Locate the cell with the specified text and output its (x, y) center coordinate. 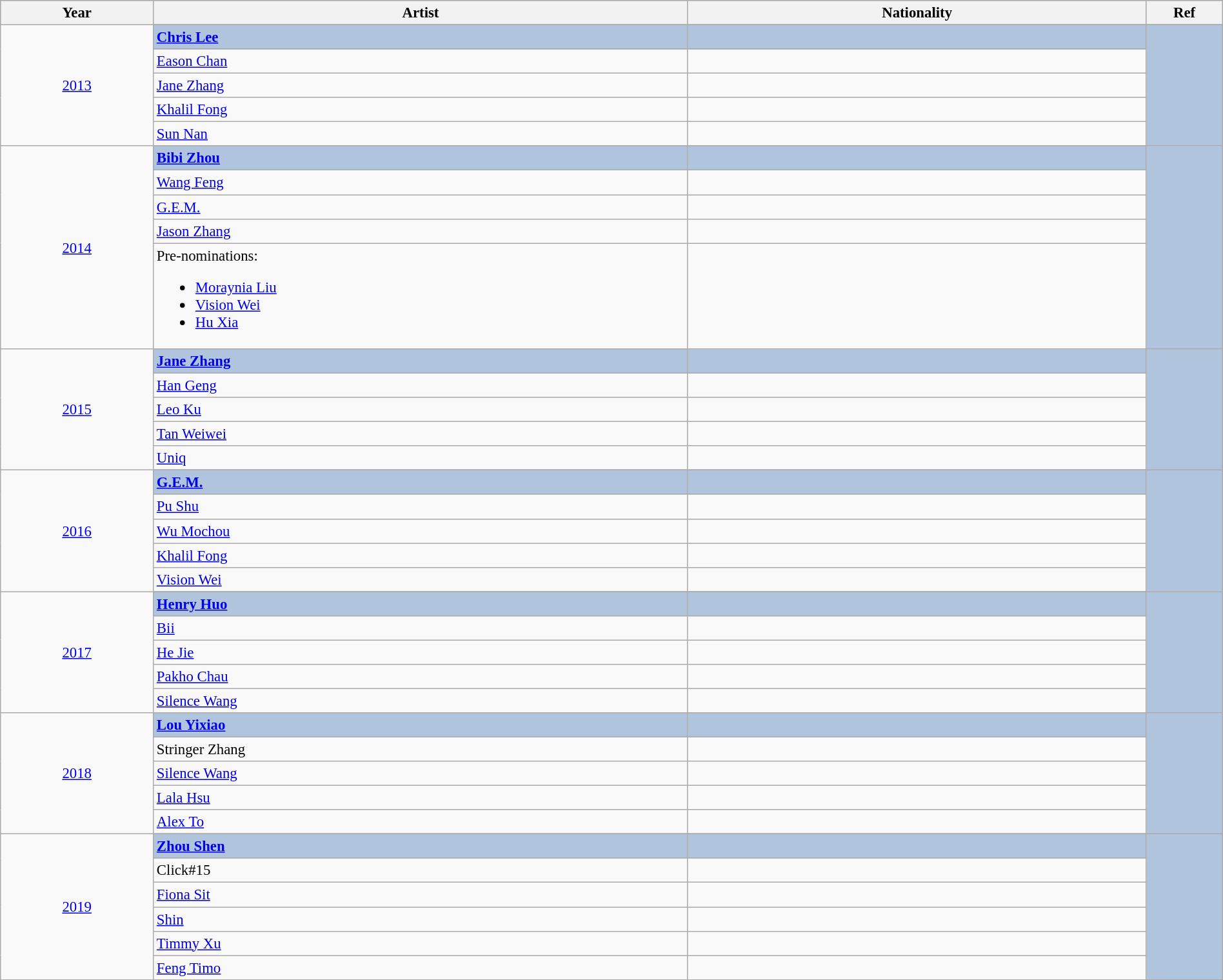
Ref (1184, 13)
Pakho Chau (421, 677)
Wu Mochou (421, 531)
Artist (421, 13)
Jason Zhang (421, 231)
Year (77, 13)
2017 (77, 652)
Bii (421, 628)
Han Geng (421, 386)
Vision Wei (421, 579)
Click#15 (421, 870)
Alex To (421, 822)
2014 (77, 248)
He Jie (421, 652)
Feng Timo (421, 968)
Pu Shu (421, 507)
Nationality (917, 13)
Chris Lee (421, 37)
Eason Chan (421, 61)
Pre-nominations:Moraynia LiuVision WeiHu Xia (421, 296)
Tan Weiwei (421, 434)
2018 (77, 774)
Uniq (421, 458)
Zhou Shen (421, 846)
Leo Ku (421, 410)
Timmy Xu (421, 943)
Bibi Zhou (421, 158)
Shin (421, 919)
Sun Nan (421, 134)
Wang Feng (421, 183)
2019 (77, 907)
2016 (77, 531)
Fiona Sit (421, 895)
Lou Yixiao (421, 725)
Lala Hsu (421, 798)
Henry Huo (421, 604)
2013 (77, 86)
Stringer Zhang (421, 750)
2015 (77, 410)
